Determine the (x, y) coordinate at the center of the cell enclosing the given text.  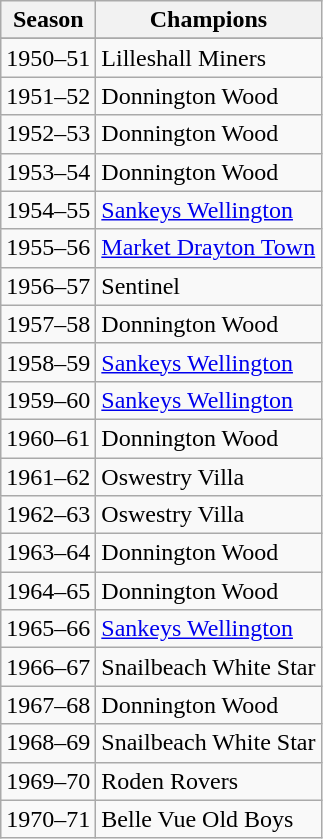
1968–69 (48, 743)
1957–58 (48, 324)
1954–55 (48, 210)
1969–70 (48, 781)
1970–71 (48, 819)
1956–57 (48, 286)
1953–54 (48, 172)
1951–52 (48, 96)
1965–66 (48, 629)
Lilleshall Miners (208, 58)
Season (48, 20)
Sentinel (208, 286)
Champions (208, 20)
1960–61 (48, 438)
Market Drayton Town (208, 248)
1955–56 (48, 248)
Roden Rovers (208, 781)
1961–62 (48, 477)
1967–68 (48, 705)
1958–59 (48, 362)
Belle Vue Old Boys (208, 819)
1952–53 (48, 134)
1950–51 (48, 58)
1964–65 (48, 591)
1966–67 (48, 667)
1963–64 (48, 553)
1962–63 (48, 515)
1959–60 (48, 400)
